Return the (X, Y) coordinate for the center point of the cell that contains the specified text.  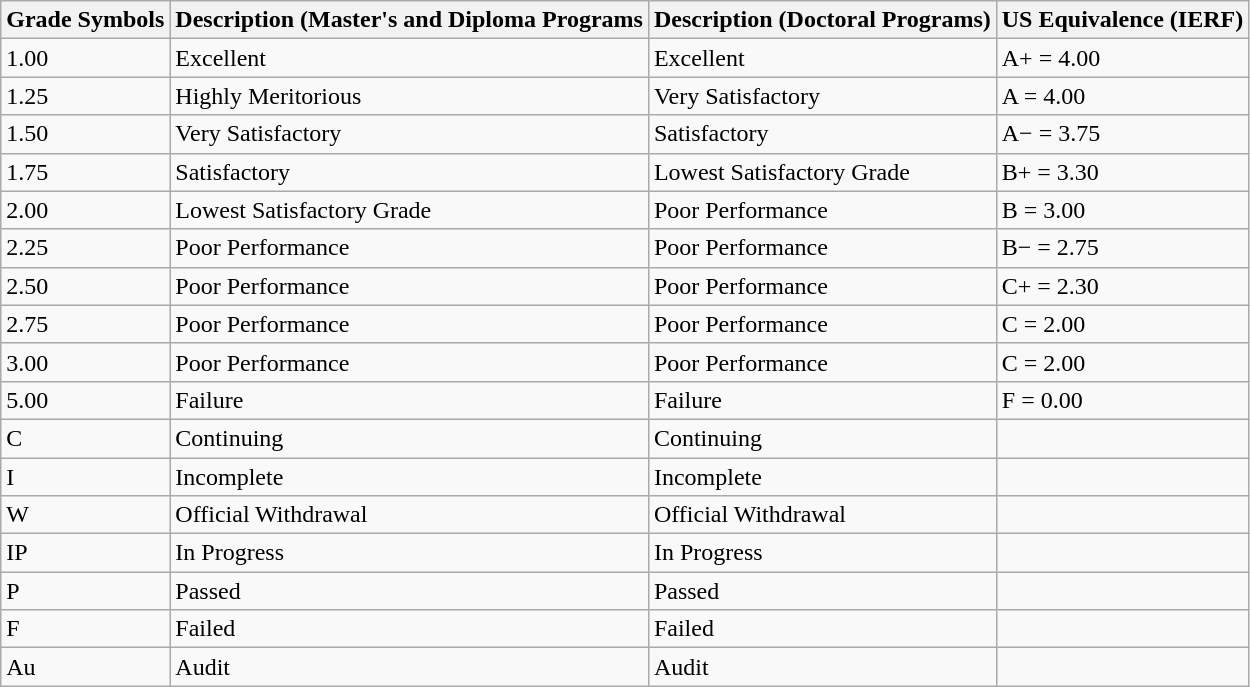
US Equivalence (IERF) (1122, 20)
1.75 (86, 172)
1.00 (86, 58)
C+ = 2.30 (1122, 286)
B = 3.00 (1122, 210)
Highly Meritorious (410, 96)
F (86, 629)
5.00 (86, 400)
2.75 (86, 324)
B− = 2.75 (1122, 248)
A = 4.00 (1122, 96)
Au (86, 667)
2.00 (86, 210)
Description (Doctoral Programs) (822, 20)
B+ = 3.30 (1122, 172)
Grade Symbols (86, 20)
I (86, 477)
A+ = 4.00 (1122, 58)
Description (Master's and Diploma Programs (410, 20)
W (86, 515)
1.50 (86, 134)
A− = 3.75 (1122, 134)
1.25 (86, 96)
F = 0.00 (1122, 400)
IP (86, 553)
C (86, 438)
2.25 (86, 248)
2.50 (86, 286)
P (86, 591)
3.00 (86, 362)
